From the cell containing the given text, extract its center point as (x, y) coordinate. 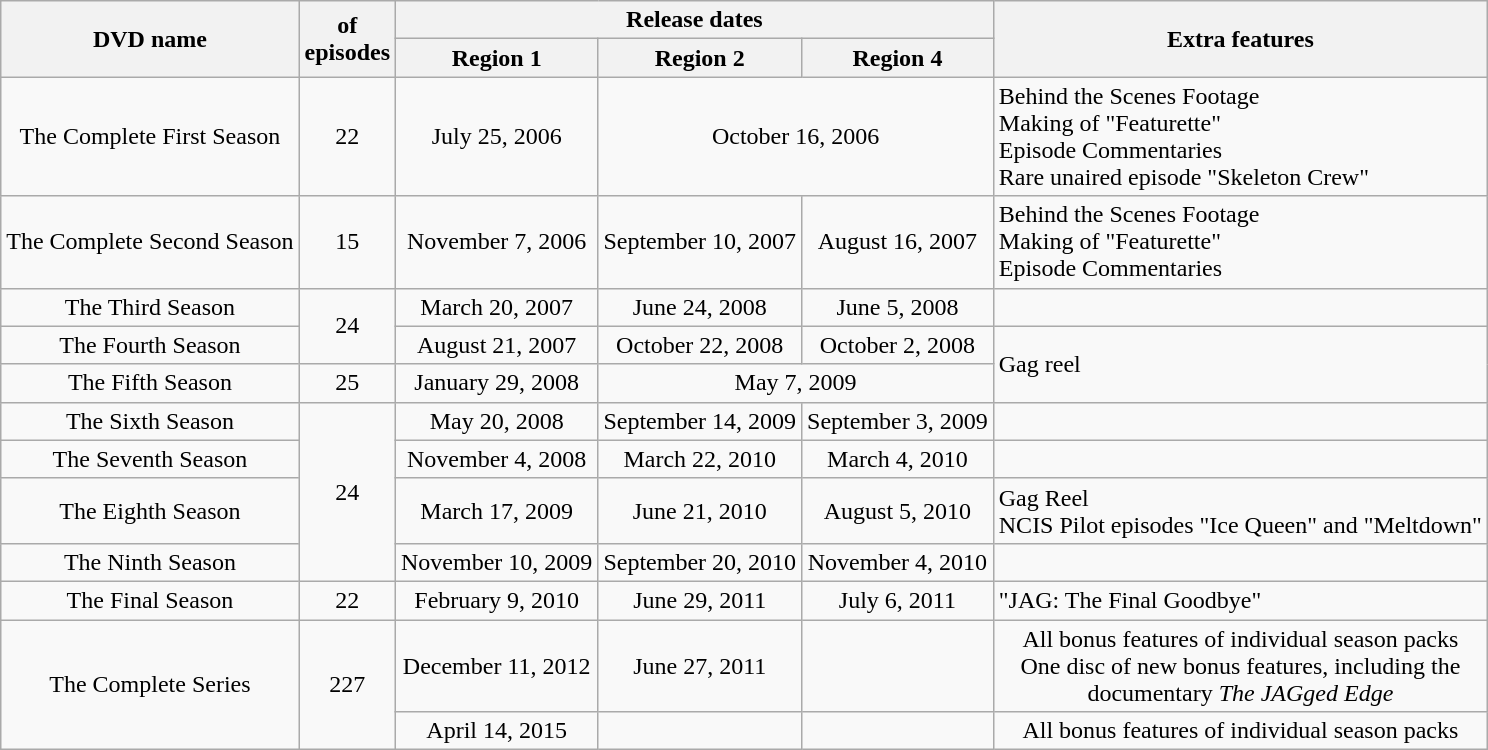
January 29, 2008 (497, 383)
227 (347, 685)
September 20, 2010 (700, 562)
November 4, 2010 (898, 562)
"JAG: The Final Goodbye" (1240, 600)
Region 2 (700, 58)
October 2, 2008 (898, 345)
September 10, 2007 (700, 242)
September 3, 2009 (898, 421)
Region 1 (497, 58)
July 6, 2011 (898, 600)
February 9, 2010 (497, 600)
Gag reel (1240, 364)
March 4, 2010 (898, 459)
Behind the Scenes FootageMaking of "Featurette"Episode CommentariesRare unaired episode "Skeleton Crew" (1240, 136)
April 14, 2015 (497, 731)
October 22, 2008 (700, 345)
June 5, 2008 (898, 307)
25 (347, 383)
July 25, 2006 (497, 136)
Behind the Scenes FootageMaking of "Featurette"Episode Commentaries (1240, 242)
March 17, 2009 (497, 510)
June 27, 2011 (700, 666)
March 20, 2007 (497, 307)
November 7, 2006 (497, 242)
The Eighth Season (150, 510)
August 21, 2007 (497, 345)
Extra features (1240, 39)
March 22, 2010 (700, 459)
The Complete First Season (150, 136)
The Ninth Season (150, 562)
The Third Season (150, 307)
The Sixth Season (150, 421)
May 20, 2008 (497, 421)
The Complete Second Season (150, 242)
The Fifth Season (150, 383)
May 7, 2009 (796, 383)
December 11, 2012 (497, 666)
All bonus features of individual season packs (1240, 731)
November 4, 2008 (497, 459)
August 16, 2007 (898, 242)
June 24, 2008 (700, 307)
November 10, 2009 (497, 562)
September 14, 2009 (700, 421)
ofepisodes (347, 39)
The Complete Series (150, 685)
June 21, 2010 (700, 510)
The Final Season (150, 600)
August 5, 2010 (898, 510)
June 29, 2011 (700, 600)
Release dates (695, 20)
All bonus features of individual season packsOne disc of new bonus features, including thedocumentary The JAGged Edge (1240, 666)
The Seventh Season (150, 459)
Region 4 (898, 58)
DVD name (150, 39)
October 16, 2006 (796, 136)
Gag ReelNCIS Pilot episodes "Ice Queen" and "Meltdown" (1240, 510)
15 (347, 242)
The Fourth Season (150, 345)
